Locate the cell with the specified text and output its [X, Y] center coordinate. 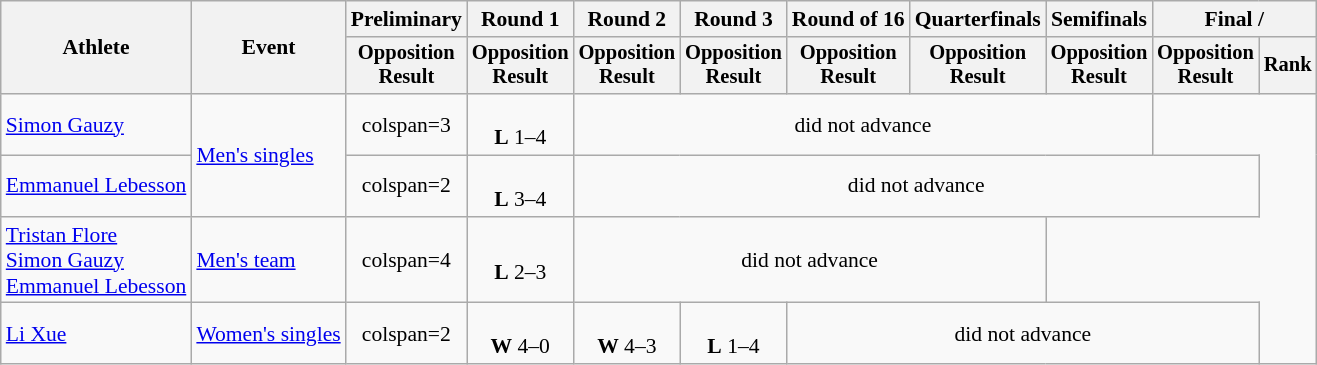
W 4–0 [520, 334]
Athlete [96, 48]
Emmanuel Lebesson [96, 186]
Round 2 [628, 19]
L 3–4 [520, 186]
colspan=4 [406, 260]
L 2–3 [520, 260]
Men's team [268, 260]
Semifinals [1100, 19]
Round 1 [520, 19]
Event [268, 48]
Simon Gauzy [96, 124]
Rank [1288, 66]
Tristan FloreSimon GauzyEmmanuel Lebesson [96, 260]
colspan=3 [406, 124]
Women's singles [268, 334]
Round 3 [734, 19]
Quarterfinals [978, 19]
W 4–3 [628, 334]
Round of 16 [848, 19]
Final / [1234, 19]
Men's singles [268, 155]
Preliminary [406, 19]
Li Xue [96, 334]
